Detect which cell encompasses the target text, then output its [X, Y] center coordinate. 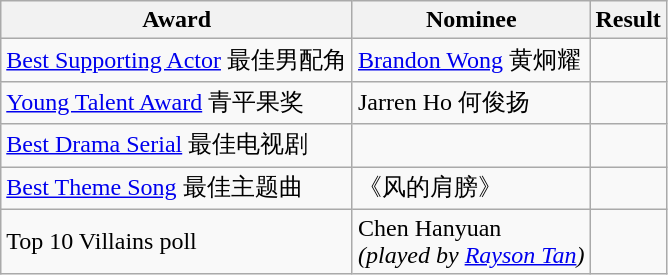
Best Theme Song 最佳主题曲 [177, 188]
Award [177, 20]
《风的肩膀》 [470, 188]
Chen Hanyuan(played by Rayson Tan) [470, 242]
Young Talent Award 青平果奖 [177, 102]
Top 10 Villains poll [177, 242]
Best Drama Serial 最佳电视剧 [177, 146]
Jarren Ho 何俊扬 [470, 102]
Brandon Wong 黄炯耀 [470, 60]
Result [628, 20]
Best Supporting Actor 最佳男配角 [177, 60]
Nominee [470, 20]
